Return the [X, Y] coordinate for the center point of the cell that contains the specified text.  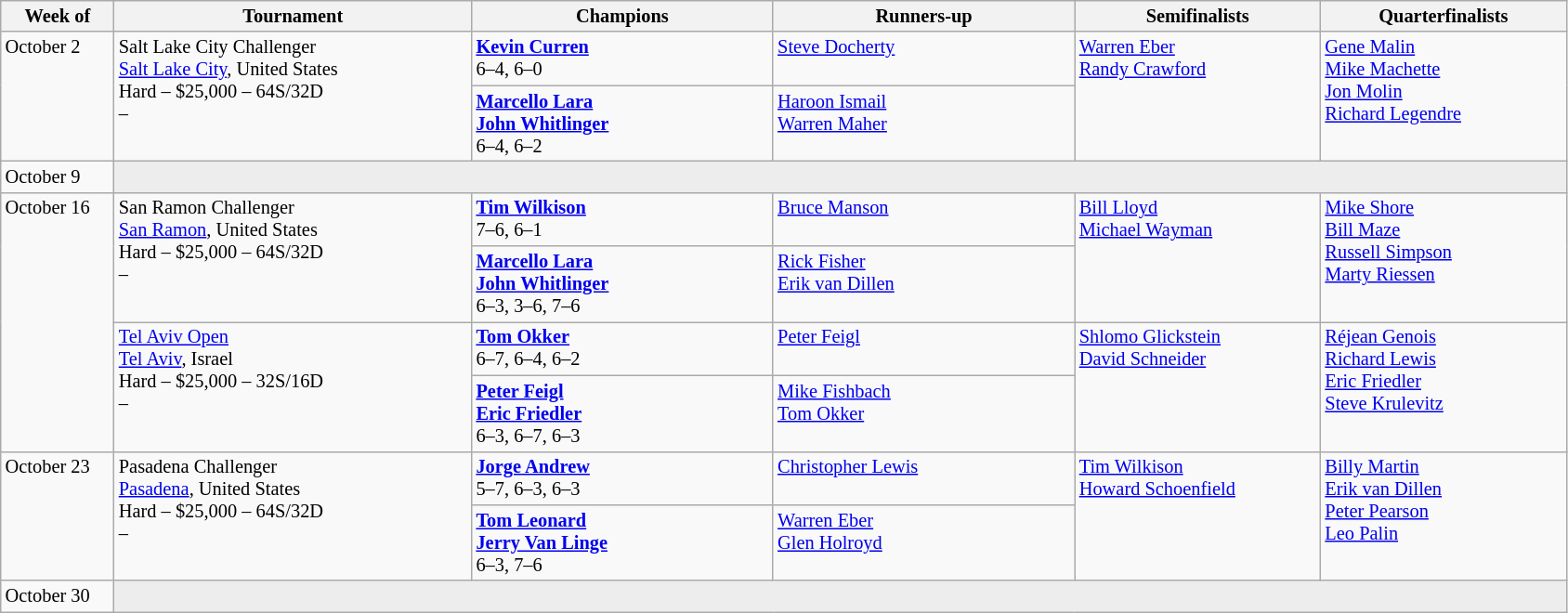
Semifinalists [1198, 16]
Warren Eber Glen Holroyd [923, 542]
Week of [58, 16]
Réjean Genois Richard Lewis Eric Friedler Steve Krulevitz [1444, 386]
October 23 [58, 516]
Tournament [294, 16]
Mike Fishbach Tom Okker [923, 413]
Haroon Ismail Warren Maher [923, 124]
Quarterfinalists [1444, 16]
Peter Feigl Eric Friedler6–3, 6–7, 6–3 [622, 413]
Tom Okker 6–7, 6–4, 6–2 [622, 348]
Steve Docherty [923, 59]
Runners-up [923, 16]
October 30 [58, 596]
October 9 [58, 176]
San Ramon Challenger San Ramon, United StatesHard – $25,000 – 64S/32D – [294, 256]
Pasadena Challenger Pasadena, United StatesHard – $25,000 – 64S/32D – [294, 516]
Gene Malin Mike Machette Jon Molin Richard Legendre [1444, 97]
Tom Leonard Jerry Van Linge6–3, 7–6 [622, 542]
Billy Martin Erik van Dillen Peter Pearson Leo Palin [1444, 516]
October 16 [58, 321]
Tel Aviv Open Tel Aviv, IsraelHard – $25,000 – 32S/16D – [294, 386]
Peter Feigl [923, 348]
October 2 [58, 97]
Warren Eber Randy Crawford [1198, 97]
Jorge Andrew 5–7, 6–3, 6–3 [622, 478]
Bruce Manson [923, 219]
Tim Wilkison Howard Schoenfield [1198, 516]
Salt Lake City Challenger Salt Lake City, United StatesHard – $25,000 – 64S/32D – [294, 97]
Marcello Lara John Whitlinger6–4, 6–2 [622, 124]
Shlomo Glickstein David Schneider [1198, 386]
Mike Shore Bill Maze Russell Simpson Marty Riessen [1444, 256]
Christopher Lewis [923, 478]
Tim Wilkison 7–6, 6–1 [622, 219]
Rick Fisher Erik van Dillen [923, 284]
Marcello Lara John Whitlinger6–3, 3–6, 7–6 [622, 284]
Champions [622, 16]
Bill Lloyd Michael Wayman [1198, 256]
Kevin Curren 6–4, 6–0 [622, 59]
